From the cell containing the given text, extract its center point as [X, Y] coordinate. 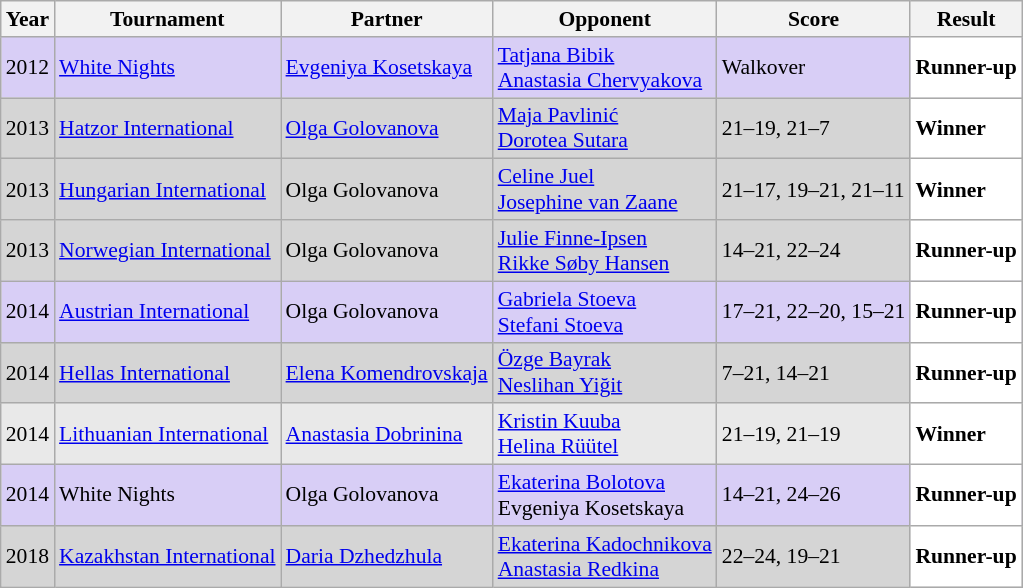
Özge Bayrak Neslihan Yiğit [605, 372]
14–21, 22–24 [814, 250]
Hungarian International [167, 190]
Partner [387, 19]
Ekaterina Bolotova Evgeniya Kosetskaya [605, 496]
Result [966, 19]
Celine Juel Josephine van Zaane [605, 190]
22–24, 19–21 [814, 556]
Lithuanian International [167, 434]
Walkover [814, 68]
Elena Komendrovskaja [387, 372]
Norwegian International [167, 250]
Gabriela Stoeva Stefani Stoeva [605, 312]
Anastasia Dobrinina [387, 434]
21–17, 19–21, 21–11 [814, 190]
14–21, 24–26 [814, 496]
Kazakhstan International [167, 556]
21–19, 21–19 [814, 434]
Maja Pavlinić Dorotea Sutara [605, 128]
Year [28, 19]
Hellas International [167, 372]
Ekaterina Kadochnikova Anastasia Redkina [605, 556]
Kristin Kuuba Helina Rüütel [605, 434]
17–21, 22–20, 15–21 [814, 312]
Austrian International [167, 312]
Tournament [167, 19]
Hatzor International [167, 128]
Evgeniya Kosetskaya [387, 68]
7–21, 14–21 [814, 372]
Tatjana Bibik Anastasia Chervyakova [605, 68]
Daria Dzhedzhula [387, 556]
21–19, 21–7 [814, 128]
Julie Finne-Ipsen Rikke Søby Hansen [605, 250]
Score [814, 19]
Opponent [605, 19]
2018 [28, 556]
2012 [28, 68]
